Search for the cell housing the specified text and yield its [x, y] center coordinate. 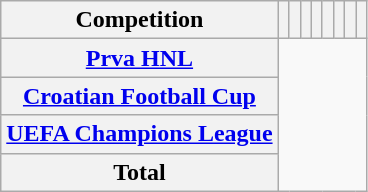
UEFA Champions League [140, 134]
Croatian Football Cup [140, 96]
Total [140, 172]
Competition [140, 20]
Prva HNL [140, 58]
